Identify which cell holds the provided text, then report its (X, Y) central coordinate. 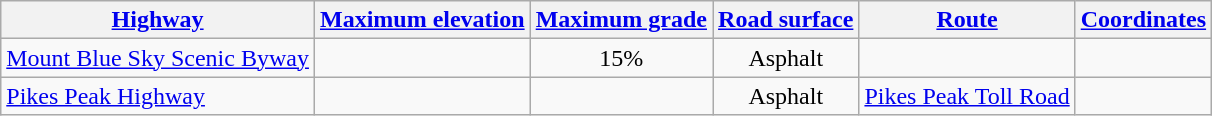
Mount Blue Sky Scenic Byway (158, 58)
Pikes Peak Highway (158, 96)
Coordinates (1143, 20)
Pikes Peak Toll Road (967, 96)
Road surface (786, 20)
Maximum elevation (422, 20)
15% (621, 58)
Route (967, 20)
Highway (158, 20)
Maximum grade (621, 20)
